From the cell containing the given text, extract its center point as (x, y) coordinate. 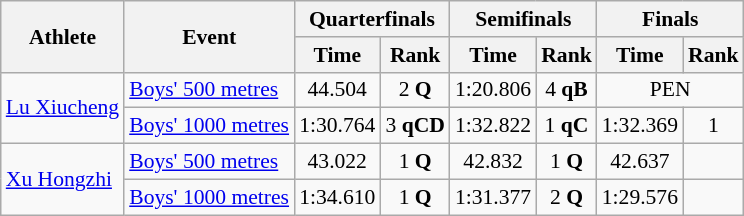
3 qCD (415, 126)
42.832 (493, 162)
1:32.369 (640, 126)
Semifinals (524, 19)
4 qB (566, 90)
PEN (670, 90)
43.022 (337, 162)
Finals (670, 19)
1:30.764 (337, 126)
Athlete (62, 36)
Xu Hongzhi (62, 180)
1:29.576 (640, 197)
1 qC (566, 126)
44.504 (337, 90)
1 (714, 126)
1:31.377 (493, 197)
Lu Xiucheng (62, 108)
1:34.610 (337, 197)
42.637 (640, 162)
1:32.822 (493, 126)
1:20.806 (493, 90)
Event (209, 36)
Quarterfinals (372, 19)
